Output the (X, Y) coordinate of the center of the cell containing the given text.  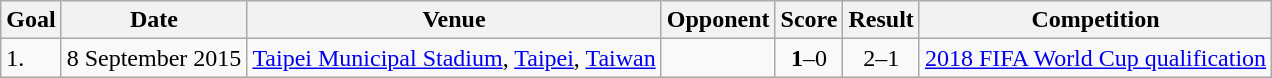
Opponent (718, 20)
Competition (1095, 20)
2–1 (881, 58)
8 September 2015 (154, 58)
Score (809, 20)
2018 FIFA World Cup qualification (1095, 58)
1. (31, 58)
Goal (31, 20)
Taipei Municipal Stadium, Taipei, Taiwan (454, 58)
Venue (454, 20)
1–0 (809, 58)
Date (154, 20)
Result (881, 20)
